Detect which cell encompasses the target text, then output its (X, Y) center coordinate. 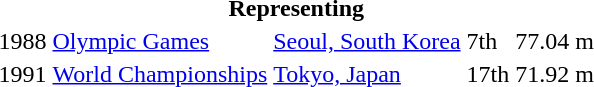
7th (488, 41)
Seoul, South Korea (367, 41)
Olympic Games (160, 41)
